Detect which cell encompasses the target text, then output its (X, Y) center coordinate. 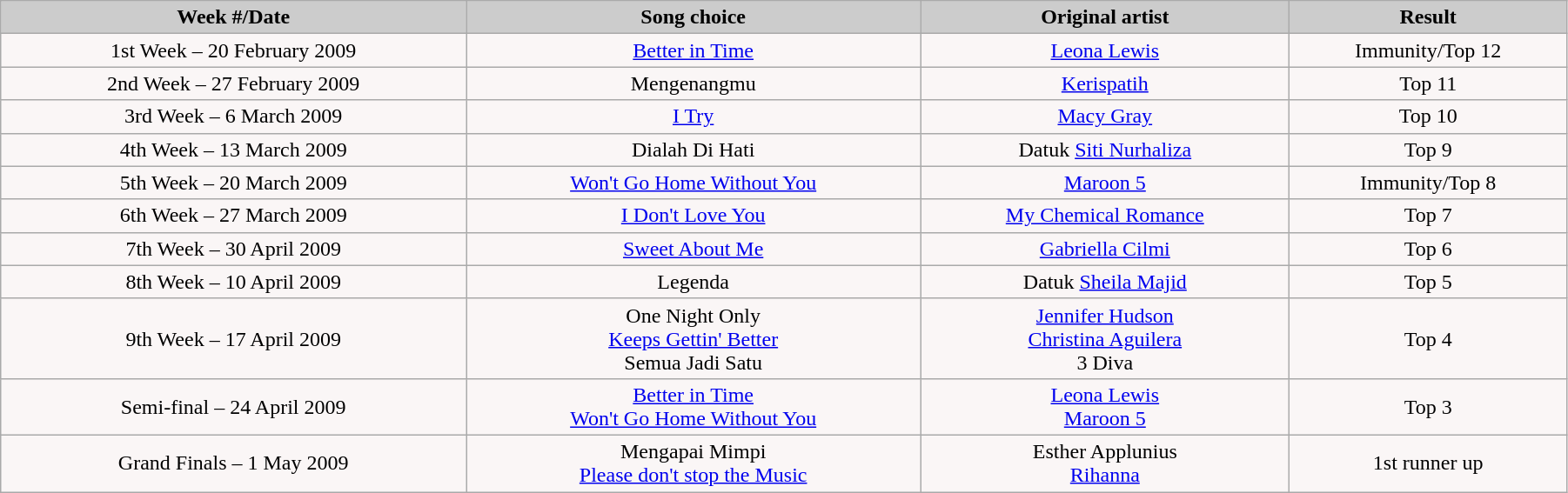
Jennifer HudsonChristina Aguilera3 Diva (1105, 338)
Top 4 (1428, 338)
Mengapai MimpiPlease don't stop the Music (694, 463)
Semi-final – 24 April 2009 (233, 407)
Legenda (694, 282)
Top 11 (1428, 83)
Datuk Sheila Majid (1105, 282)
One Night OnlyKeeps Gettin' BetterSemua Jadi Satu (694, 338)
Dialah Di Hati (694, 150)
Leona Lewis (1105, 50)
Result (1428, 17)
9th Week – 17 April 2009 (233, 338)
1st Week – 20 February 2009 (233, 50)
Esther AppluniusRihanna (1105, 463)
5th Week – 20 March 2009 (233, 183)
Original artist (1105, 17)
I Don't Love You (694, 216)
Top 3 (1428, 407)
1st runner up (1428, 463)
Immunity/Top 12 (1428, 50)
Song choice (694, 17)
Top 9 (1428, 150)
7th Week – 30 April 2009 (233, 249)
Top 5 (1428, 282)
Immunity/Top 8 (1428, 183)
Top 6 (1428, 249)
Better in TimeWon't Go Home Without You (694, 407)
My Chemical Romance (1105, 216)
Macy Gray (1105, 117)
Mengenangmu (694, 83)
Top 10 (1428, 117)
Top 7 (1428, 216)
3rd Week – 6 March 2009 (233, 117)
Won't Go Home Without You (694, 183)
6th Week – 27 March 2009 (233, 216)
Kerispatih (1105, 83)
8th Week – 10 April 2009 (233, 282)
Leona LewisMaroon 5 (1105, 407)
4th Week – 13 March 2009 (233, 150)
Datuk Siti Nurhaliza (1105, 150)
Gabriella Cilmi (1105, 249)
Week #/Date (233, 17)
Grand Finals – 1 May 2009 (233, 463)
2nd Week – 27 February 2009 (233, 83)
I Try (694, 117)
Better in Time (694, 50)
Sweet About Me (694, 249)
Maroon 5 (1105, 183)
